Pinpoint the cell where the given text exists, returning its (x, y) midpoint coordinate. 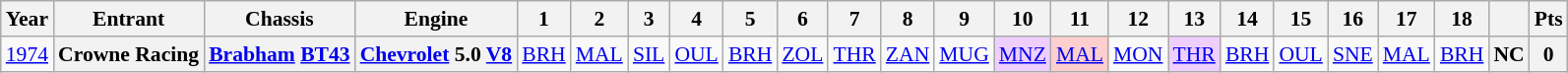
2 (599, 19)
Year (28, 19)
SIL (650, 54)
9 (965, 19)
Chassis (280, 19)
MUG (965, 54)
18 (1463, 19)
4 (696, 19)
10 (1023, 19)
SNE (1352, 54)
NC (1508, 54)
MON (1138, 54)
Pts (1549, 19)
12 (1138, 19)
16 (1352, 19)
Engine (437, 19)
14 (1248, 19)
Chevrolet 5.0 V8 (437, 54)
ZAN (908, 54)
5 (750, 19)
3 (650, 19)
11 (1080, 19)
ZOL (802, 54)
13 (1195, 19)
Entrant (128, 19)
1974 (28, 54)
Brabham BT43 (280, 54)
Crowne Racing (128, 54)
17 (1407, 19)
7 (854, 19)
8 (908, 19)
0 (1549, 54)
1 (543, 19)
15 (1300, 19)
MNZ (1023, 54)
6 (802, 19)
